Output the (x, y) coordinate of the center of the cell containing the given text.  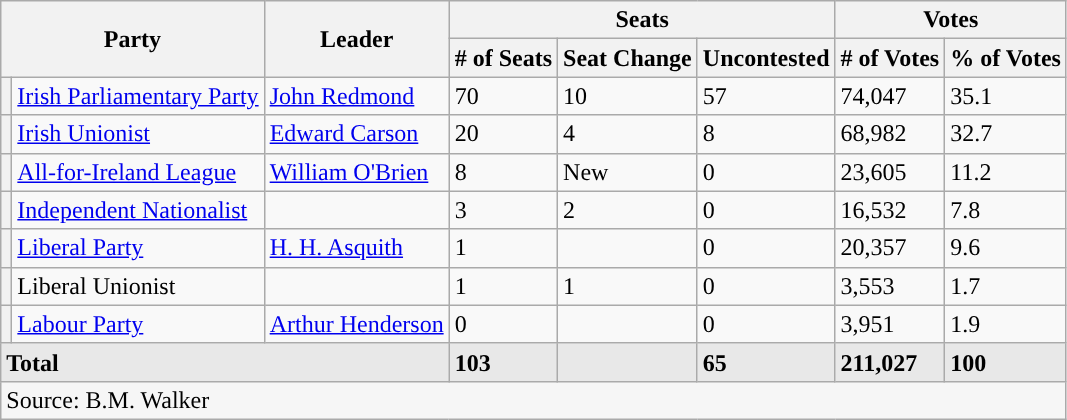
74,047 (890, 96)
Arthur Henderson (356, 324)
20 (503, 134)
3 (503, 210)
2 (628, 210)
57 (766, 96)
32.7 (1006, 134)
10 (628, 96)
9.6 (1006, 248)
All-for-Ireland League (138, 172)
# of Seats (503, 58)
4 (628, 134)
Party (132, 39)
Total (225, 362)
65 (766, 362)
16,532 (890, 210)
1.7 (1006, 286)
Liberal Party (138, 248)
103 (503, 362)
3,951 (890, 324)
New (628, 172)
Seat Change (628, 58)
Irish Parliamentary Party (138, 96)
68,982 (890, 134)
% of Votes (1006, 58)
1.9 (1006, 324)
Votes (950, 20)
11.2 (1006, 172)
70 (503, 96)
Seats (642, 20)
3,553 (890, 286)
20,357 (890, 248)
211,027 (890, 362)
7.8 (1006, 210)
Liberal Unionist (138, 286)
Leader (356, 39)
Edward Carson (356, 134)
100 (1006, 362)
Labour Party (138, 324)
23,605 (890, 172)
Irish Unionist (138, 134)
Independent Nationalist (138, 210)
Source: B.M. Walker (534, 400)
William O'Brien (356, 172)
H. H. Asquith (356, 248)
John Redmond (356, 96)
# of Votes (890, 58)
Uncontested (766, 58)
35.1 (1006, 96)
